Detect which cell encompasses the target text, then output its (X, Y) center coordinate. 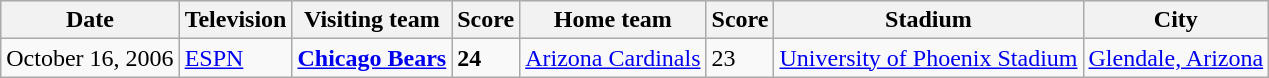
Home team (613, 20)
October 16, 2006 (90, 58)
Stadium (928, 20)
Date (90, 20)
Glendale, Arizona (1176, 58)
Arizona Cardinals (613, 58)
Television (236, 20)
24 (486, 58)
University of Phoenix Stadium (928, 58)
City (1176, 20)
ESPN (236, 58)
Chicago Bears (372, 58)
Visiting team (372, 20)
23 (740, 58)
